For the text-containing cell, return its midpoint in (X, Y) coordinate format. 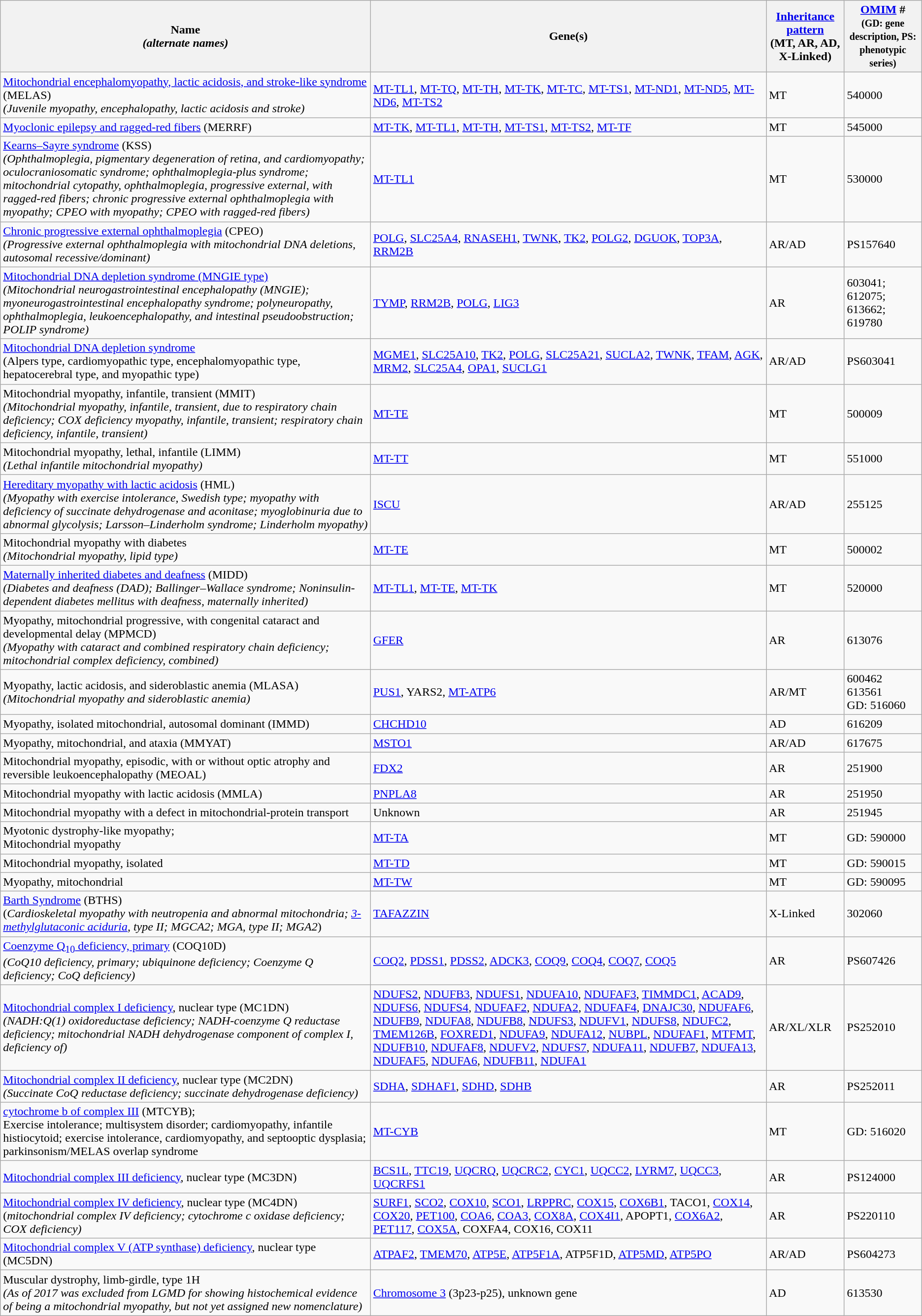
PS252011 (883, 1086)
ISCU (568, 504)
MGME1, SLC25A10, TK2, POLG, SLC25A21, SUCLA2, TWNK, TFAM, AGK, MRM2, SLC25A4, OPA1, SUCLG1 (568, 361)
BCS1L, TTC19, UQCRQ, UQCRC2, CYC1, UQCC2, LYRM7, UQCC3, UQCRFS1 (568, 1177)
Inheritance pattern(MT, AR, AD, X-Linked) (805, 36)
MT-TW (568, 882)
603041;612075;613662;619780 (883, 303)
PS252010 (883, 1028)
Mitochondrial myopathy, isolated (185, 863)
500002 (883, 549)
TYMP, RRM2B, POLG, LIG3 (568, 303)
Mitochondrial myopathy with diabetes(Mitochondrial myopathy, lipid type) (185, 549)
Myopathy, isolated mitochondrial, autosomal dominant (IMMD) (185, 724)
MT-TD (568, 863)
Mitochondrial myopathy with lactic acidosis (MMLA) (185, 794)
Myopathy, mitochondrial (185, 882)
Chromosome 3 (3p23-p25), unknown gene (568, 1293)
Mitochondrial myopathy with a defect in mitochondrial-protein transport (185, 812)
GFER (568, 640)
PNPLA8 (568, 794)
MT-TA (568, 838)
Mitochondrial myopathy, lethal, infantile (LIMM)(Lethal infantile mitochondrial myopathy) (185, 459)
251900 (883, 768)
GD: 516020 (883, 1131)
251950 (883, 794)
OMIM #(GD: gene description, PS: phenotypic series) (883, 36)
Myopathy, lactic acidosis, and sideroblastic anemia (MLASA)(Mitochondrial myopathy and sideroblastic anemia) (185, 692)
PS607426 (883, 961)
MT-TL1 (568, 179)
X-Linked (805, 914)
TAFAZZIN (568, 914)
COQ2, PDSS1, PDSS2, ADCK3, COQ9, COQ4, COQ7, COQ5 (568, 961)
MT-TT (568, 459)
Myotonic dystrophy-like myopathy;Mitochondrial myopathy (185, 838)
613076 (883, 640)
AR/MT (805, 692)
MSTO1 (568, 743)
Name(alternate names) (185, 36)
AR/XL/XLR (805, 1028)
Coenzyme Q10 deficiency, primary (COQ10D)(CoQ10 deficiency, primary; ubiquinone deficiency; Coenzyme Q deficiency; CoQ deficiency) (185, 961)
PS124000 (883, 1177)
613530 (883, 1293)
MT-TL1, MT-TQ, MT-TH, MT-TK, MT-TC, MT-TS1, MT-ND1, MT-ND5, MT-ND6, MT-TS2 (568, 95)
Myopathy, mitochondrial, and ataxia (MMYAT) (185, 743)
Myoclonic epilepsy and ragged-red fibers (MERRF) (185, 127)
ATPAF2, TMEM70, ATP5E, ATP5F1A, ATP5F1D, ATP5MD, ATP5PO (568, 1254)
Mitochondrial complex IV deficiency, nuclear type (MC4DN)(mitochondrial complex IV deficiency; cytochrome c oxidase deficiency; COX deficiency) (185, 1216)
616209 (883, 724)
Mitochondrial complex V (ATP synthase) deficiency, nuclear type (MC5DN) (185, 1254)
Mitochondrial encephalomyopathy, lactic acidosis, and stroke-like syndrome (MELAS)(Juvenile myopathy, encephalopathy, lactic acidosis and stroke) (185, 95)
GD: 590015 (883, 863)
MT-TL1, MT-TE, MT-TK (568, 588)
Mitochondrial DNA depletion syndrome(Alpers type, cardiomyopathic type, encephalomyopathic type, hepatocerebral type, and myopathic type) (185, 361)
PS157640 (883, 244)
Unknown (568, 812)
Mitochondrial complex II deficiency, nuclear type (MC2DN)(Succinate CoQ reductase deficiency; succinate dehydrogenase deficiency) (185, 1086)
MT-TK, MT-TL1, MT-TH, MT-TS1, MT-TS2, MT-TF (568, 127)
PUS1, YARS2, MT-ATP6 (568, 692)
255125 (883, 504)
GD: 590095 (883, 882)
Gene(s) (568, 36)
551000 (883, 459)
251945 (883, 812)
520000 (883, 588)
SDHA, SDHAF1, SDHD, SDHB (568, 1086)
MT-CYB (568, 1131)
CHCHD10 (568, 724)
545000 (883, 127)
540000 (883, 95)
530000 (883, 179)
Mitochondrial myopathy, episodic, with or without optic atrophy and reversible leukoencephalopathy (MEOAL) (185, 768)
POLG, SLC25A4, RNASEH1, TWNK, TK2, POLG2, DGUOK, TOP3A, RRM2B (568, 244)
Mitochondrial complex III deficiency, nuclear type (MC3DN) (185, 1177)
PS604273 (883, 1254)
302060 (883, 914)
600462613561GD: 516060 (883, 692)
PS220110 (883, 1216)
FDX2 (568, 768)
500009 (883, 414)
PS603041 (883, 361)
GD: 590000 (883, 838)
617675 (883, 743)
